Scan for the cell matching the given text and deliver its [X, Y] coordinate at center. 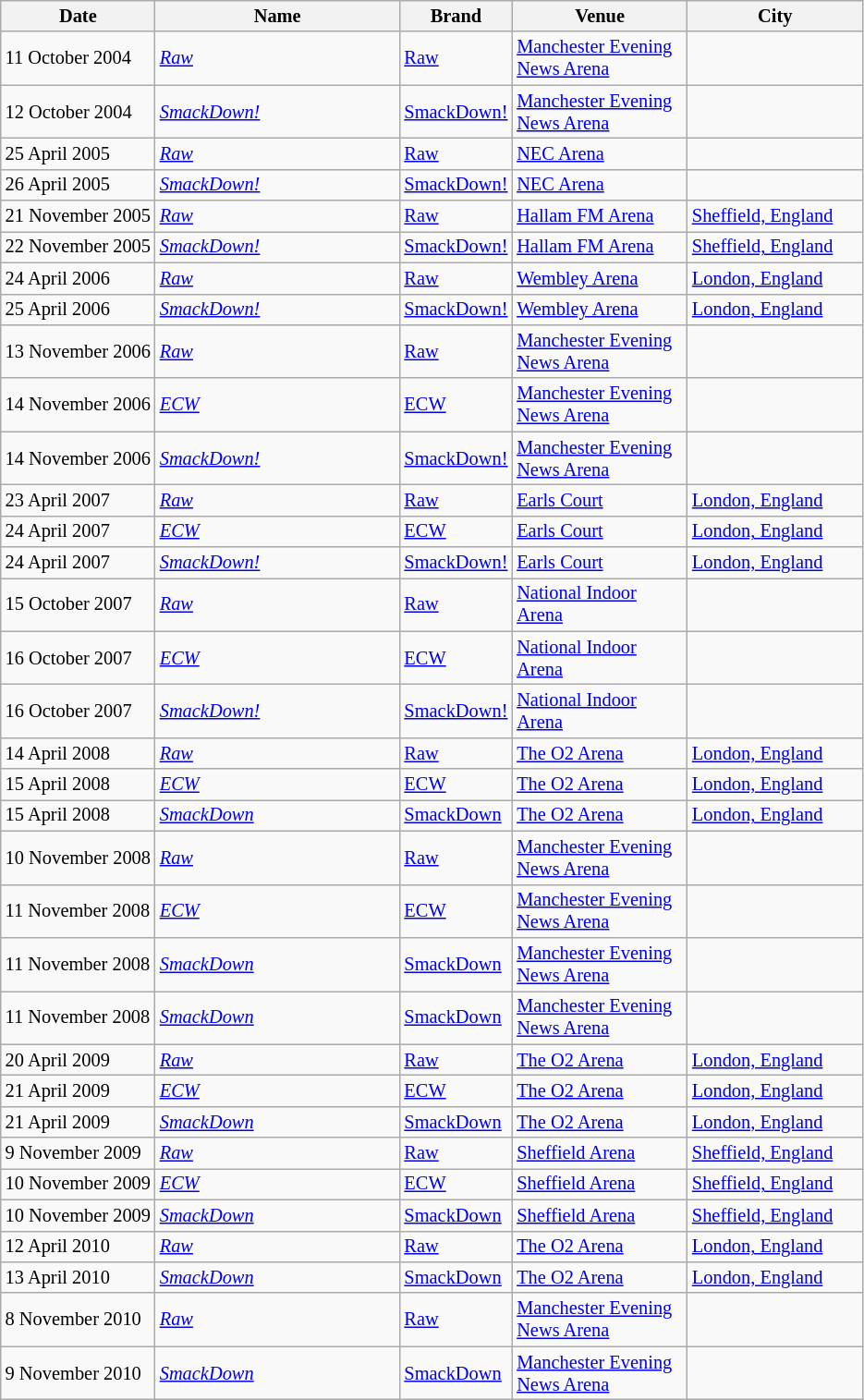
Brand [456, 16]
13 November 2006 [78, 351]
12 April 2010 [78, 1247]
24 April 2006 [78, 278]
25 April 2005 [78, 153]
25 April 2006 [78, 310]
9 November 2009 [78, 1153]
9 November 2010 [78, 1373]
21 November 2005 [78, 216]
13 April 2010 [78, 1277]
10 November 2008 [78, 858]
Name [277, 16]
12 October 2004 [78, 112]
11 October 2004 [78, 58]
22 November 2005 [78, 247]
8 November 2010 [78, 1320]
Date [78, 16]
20 April 2009 [78, 1060]
26 April 2005 [78, 185]
Venue [600, 16]
15 October 2007 [78, 604]
City [775, 16]
23 April 2007 [78, 500]
14 April 2008 [78, 753]
